Output the [X, Y] coordinate of the center of the cell containing the given text.  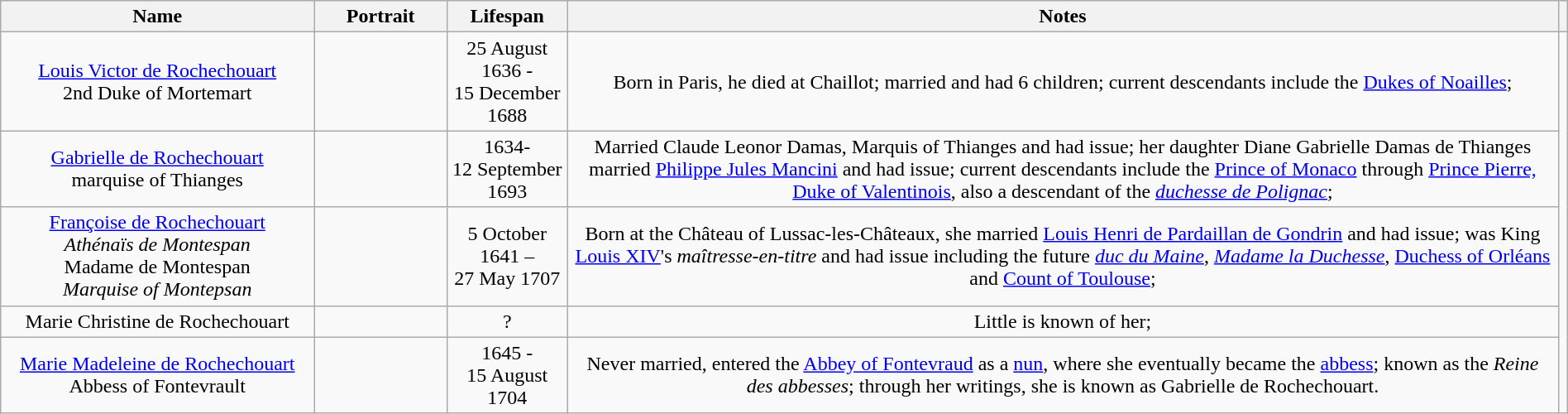
1645 -15 August 1704 [508, 375]
Notes [1063, 17]
1634-12 September 1693 [508, 169]
Marie Christine de Rochechouart [157, 321]
Name [157, 17]
25 August 1636 - 15 December 1688 [508, 81]
5 October 1641 – 27 May 1707 [508, 257]
? [508, 321]
Louis Victor de Rochechouart2nd Duke of Mortemart [157, 81]
Little is known of her; [1063, 321]
Gabrielle de Rochechouartmarquise of Thianges [157, 169]
Portrait [380, 17]
Marie Madeleine de RochechouartAbbess of Fontevrault [157, 375]
Born in Paris, he died at Chaillot; married and had 6 children; current descendants include the Dukes of Noailles; [1063, 81]
Lifespan [508, 17]
Françoise de RochechouartAthénaïs de MontespanMadame de MontespanMarquise of Montepsan [157, 257]
